Detect which cell encompasses the target text, then output its [X, Y] center coordinate. 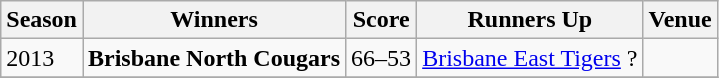
66–53 [382, 58]
Runners Up [530, 20]
Score [382, 20]
Season [42, 20]
Venue [680, 20]
Brisbane North Cougars [214, 58]
Brisbane East Tigers ? [530, 58]
2013 [42, 58]
Winners [214, 20]
